Find where the given text appears and provide that cell's center as [X, Y] coordinate. 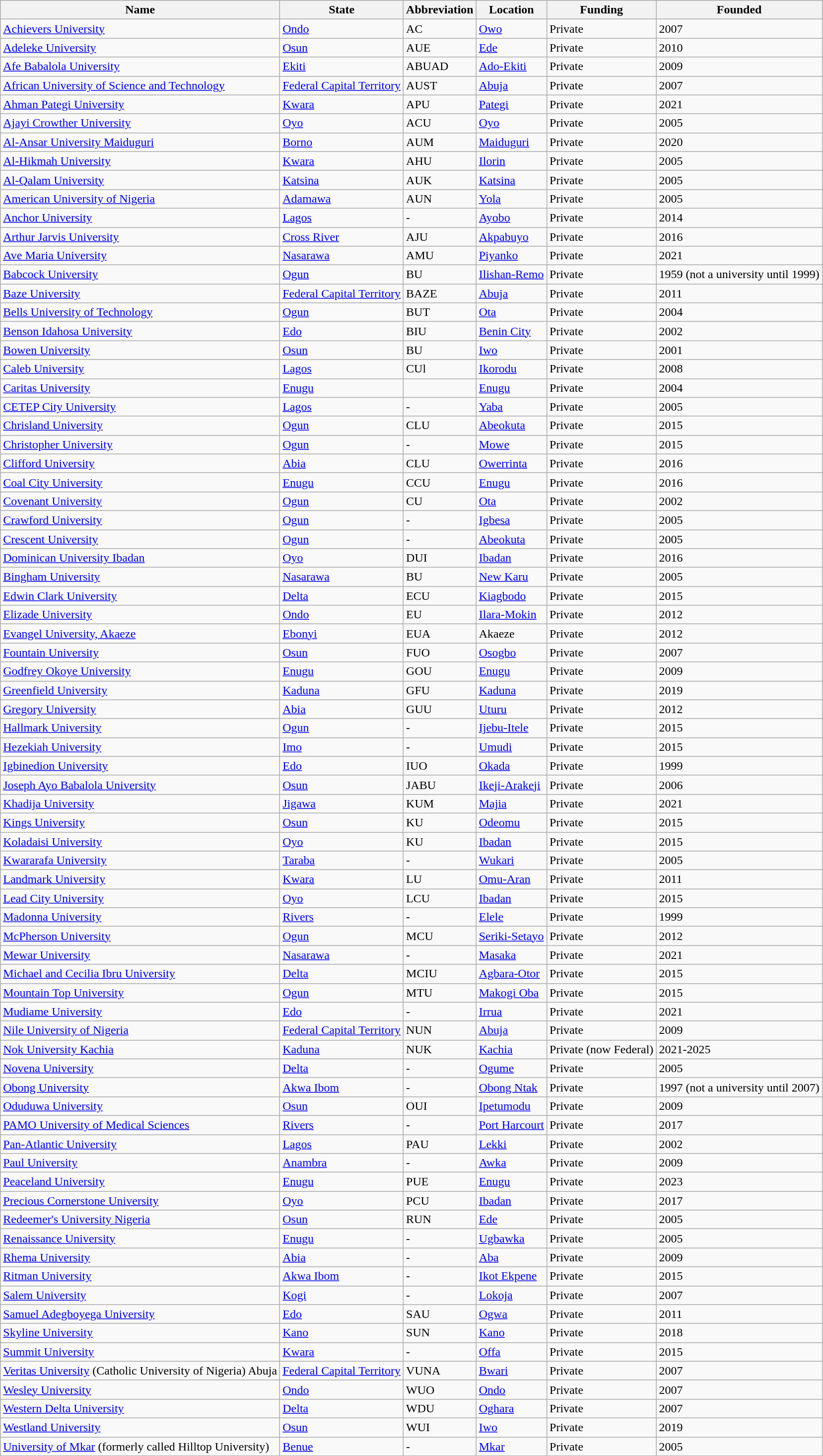
NUN [440, 1030]
PUE [440, 1182]
RUN [440, 1220]
Bingham University [140, 577]
ABUAD [440, 67]
Mudiame University [140, 1012]
Ado-Ekiti [511, 67]
Al-Ansar University Maiduguri [140, 142]
LU [440, 879]
Ajayi Crowther University [140, 123]
Igbinedion University [140, 766]
Peaceland University [140, 1182]
Bwari [511, 1371]
Anambra [342, 1163]
Godfrey Okoye University [140, 671]
Hezekiah University [140, 747]
Private (now Federal) [602, 1049]
FUO [440, 653]
Michael and Cecilia Ibru University [140, 974]
Mkar [511, 1447]
BUT [440, 312]
EUA [440, 634]
Al-Qalam University [140, 180]
Baze University [140, 293]
Taraba [342, 861]
NUK [440, 1049]
Omu-Aran [511, 879]
Uturu [511, 709]
2010 [739, 48]
CETEP City University [140, 407]
Gregory University [140, 709]
Babcock University [140, 275]
Crescent University [140, 539]
Al-Hikmah University [140, 161]
AUM [440, 142]
Ikeji-Arakeji [511, 785]
CUl [440, 369]
OUI [440, 1106]
Edwin Clark University [140, 596]
Clifford University [140, 463]
2020 [739, 142]
CCU [440, 482]
Kachia [511, 1049]
Irrua [511, 1012]
Igbesa [511, 520]
Chrisland University [140, 426]
Funding [602, 10]
ECU [440, 596]
AUN [440, 199]
Oghara [511, 1408]
Benson Idahosa University [140, 331]
Aba [511, 1257]
2021-2025 [739, 1049]
KUM [440, 803]
Benin City [511, 331]
Salem University [140, 1295]
Benue [342, 1447]
Ilishan-Remo [511, 275]
Umudi [511, 747]
Lead City University [140, 898]
American University of Nigeria [140, 199]
Joseph Ayo Babalola University [140, 785]
EU [440, 615]
AHU [440, 161]
Owo [511, 29]
2001 [739, 350]
Abbreviation [440, 10]
AMU [440, 256]
Samuel Adegboyega University [140, 1314]
Madonna University [140, 917]
Majia [511, 803]
Ahman Pategi University [140, 104]
Dominican University Ibadan [140, 558]
Veritas University (Catholic University of Nigeria) Abuja [140, 1371]
Bells University of Technology [140, 312]
Piyanko [511, 256]
Name [140, 10]
Masaka [511, 955]
Hallmark University [140, 728]
Elele [511, 917]
Ekiti [342, 67]
GOU [440, 671]
MTU [440, 993]
Imo [342, 747]
Pan-Atlantic University [140, 1144]
Odeomu [511, 822]
AC [440, 29]
Fountain University [140, 653]
African University of Science and Technology [140, 85]
Christopher University [140, 444]
Elizade University [140, 615]
VUNA [440, 1371]
University of Mkar (formerly called Hilltop University) [140, 1447]
Rhema University [140, 1257]
Adeleke University [140, 48]
Coal City University [140, 482]
SAU [440, 1314]
Agbara-Otor [511, 974]
BAZE [440, 293]
PAMO University of Medical Sciences [140, 1125]
BIU [440, 331]
Ayobo [511, 218]
Kings University [140, 822]
Ijebu-Itele [511, 728]
WDU [440, 1408]
Ikot Ekpene [511, 1276]
Western Delta University [140, 1408]
1997 (not a university until 2007) [739, 1087]
CU [440, 501]
Caleb University [140, 369]
Kwararafa University [140, 861]
2023 [739, 1182]
SUN [440, 1333]
Ugbawka [511, 1238]
WUO [440, 1389]
Afe Babalola University [140, 67]
Ebonyi [342, 634]
Oduduwa University [140, 1106]
Ipetumodu [511, 1106]
Osogbo [511, 653]
AUK [440, 180]
GFU [440, 690]
Makogi Oba [511, 993]
Arthur Jarvis University [140, 237]
Port Harcourt [511, 1125]
Ilara-Mokin [511, 615]
DUI [440, 558]
Mountain Top University [140, 993]
Ogwa [511, 1314]
Akaeze [511, 634]
Jigawa [342, 803]
Landmark University [140, 879]
Cross River [342, 237]
Greenfield University [140, 690]
Wukari [511, 861]
Kiagbodo [511, 596]
PCU [440, 1201]
Summit University [140, 1352]
Ilorin [511, 161]
Borno [342, 142]
Lekki [511, 1144]
Pategi [511, 104]
New Karu [511, 577]
Wesley University [140, 1389]
PAU [440, 1144]
Kogi [342, 1295]
Bowen University [140, 350]
2006 [739, 785]
Seriki-Setayo [511, 936]
Obong University [140, 1087]
ACU [440, 123]
Covenant University [140, 501]
Khadija University [140, 803]
MCU [440, 936]
Nile University of Nigeria [140, 1030]
Ogume [511, 1068]
Mewar University [140, 955]
Paul University [140, 1163]
GUU [440, 709]
Lokoja [511, 1295]
Ritman University [140, 1276]
McPherson University [140, 936]
Awka [511, 1163]
2014 [739, 218]
Yola [511, 199]
Maiduguri [511, 142]
Owerrinta [511, 463]
Obong Ntak [511, 1087]
Yaba [511, 407]
Achievers University [140, 29]
APU [440, 104]
Location [511, 10]
Precious Cornerstone University [140, 1201]
Renaissance University [140, 1238]
Akpabuyo [511, 237]
1959 (not a university until 1999) [739, 275]
Caritas University [140, 388]
AUST [440, 85]
AJU [440, 237]
Crawford University [140, 520]
Evangel University, Akaeze [140, 634]
Nok University Kachia [140, 1049]
JABU [440, 785]
IUO [440, 766]
Westland University [140, 1427]
Skyline University [140, 1333]
Offa [511, 1352]
Novena University [140, 1068]
Anchor University [140, 218]
Founded [739, 10]
2008 [739, 369]
State [342, 10]
Okada [511, 766]
Koladaisi University [140, 842]
Redeemer's University Nigeria [140, 1220]
LCU [440, 898]
Ave Maria University [140, 256]
WUI [440, 1427]
AUE [440, 48]
MCIU [440, 974]
Ikorodu [511, 369]
2018 [739, 1333]
Mowe [511, 444]
Adamawa [342, 199]
